For the text-containing cell, return its midpoint in (X, Y) coordinate format. 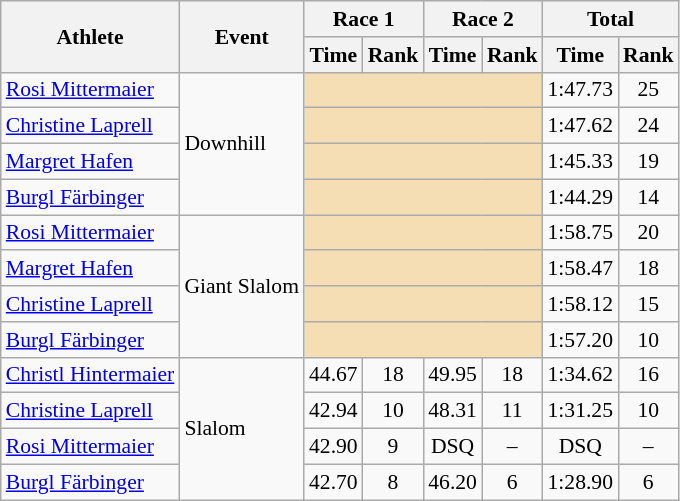
1:34.62 (580, 375)
15 (648, 304)
Total (611, 19)
Downhill (242, 143)
46.20 (452, 482)
42.90 (334, 447)
1:57.20 (580, 340)
42.94 (334, 411)
1:44.29 (580, 197)
8 (394, 482)
1:28.90 (580, 482)
Christl Hintermaier (90, 375)
1:58.47 (580, 269)
44.67 (334, 375)
20 (648, 233)
9 (394, 447)
1:47.73 (580, 90)
42.70 (334, 482)
Slalom (242, 428)
Race 2 (482, 19)
1:58.75 (580, 233)
25 (648, 90)
48.31 (452, 411)
19 (648, 162)
11 (512, 411)
1:31.25 (580, 411)
Race 1 (364, 19)
Athlete (90, 36)
24 (648, 126)
49.95 (452, 375)
1:47.62 (580, 126)
14 (648, 197)
1:45.33 (580, 162)
Giant Slalom (242, 286)
Event (242, 36)
16 (648, 375)
1:58.12 (580, 304)
